Detect which cell encompasses the target text, then output its [X, Y] center coordinate. 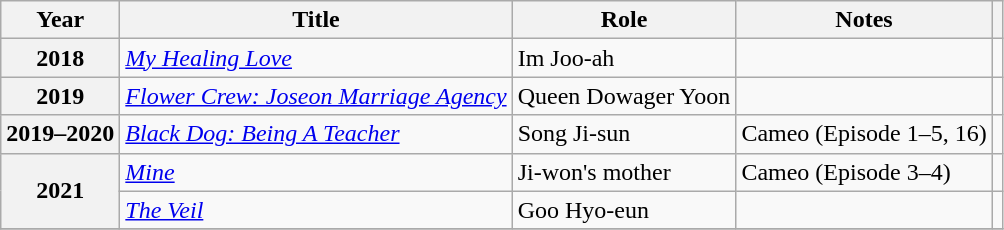
2019 [60, 96]
Role [624, 20]
The Veil [316, 210]
Year [60, 20]
2018 [60, 58]
Black Dog: Being A Teacher [316, 134]
Mine [316, 172]
2019–2020 [60, 134]
2021 [60, 191]
My Healing Love [316, 58]
Flower Crew: Joseon Marriage Agency [316, 96]
Cameo (Episode 3–4) [864, 172]
Cameo (Episode 1–5, 16) [864, 134]
Ji-won's mother [624, 172]
Goo Hyo-eun [624, 210]
Title [316, 20]
Queen Dowager Yoon [624, 96]
Song Ji-sun [624, 134]
Im Joo-ah [624, 58]
Notes [864, 20]
